For the text-containing cell, return its midpoint in (x, y) coordinate format. 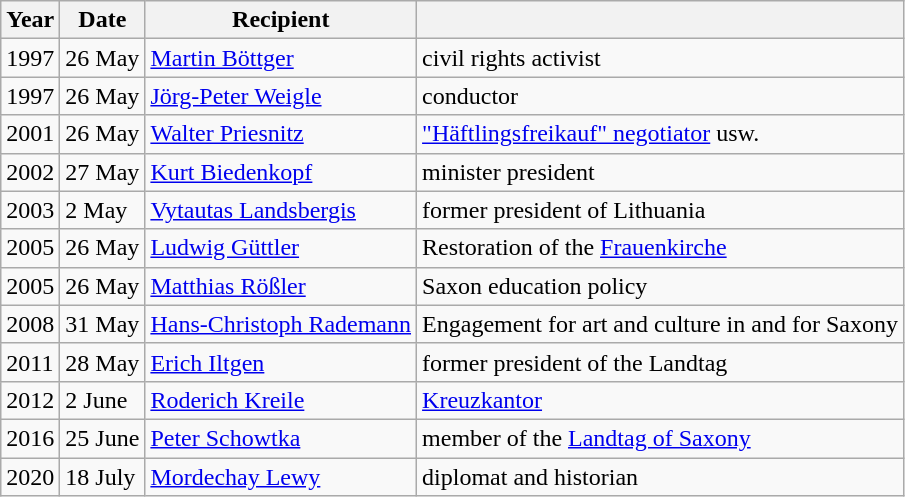
2002 (30, 172)
Recipient (281, 20)
Vytautas Landsbergis (281, 210)
Matthias Rößler (281, 286)
18 July (102, 477)
2016 (30, 438)
Kreuzkantor (660, 400)
conductor (660, 96)
Kurt Biedenkopf (281, 172)
2 June (102, 400)
Walter Priesnitz (281, 134)
"Häftlingsfreikauf" negotiator usw. (660, 134)
2 May (102, 210)
Hans-Christoph Rademann (281, 324)
28 May (102, 362)
member of the Landtag of Saxony (660, 438)
Roderich Kreile (281, 400)
Year (30, 20)
2001 (30, 134)
Mordechay Lewy (281, 477)
Erich Iltgen (281, 362)
Ludwig Güttler (281, 248)
Peter Schowtka (281, 438)
25 June (102, 438)
minister president (660, 172)
former president of Lithuania (660, 210)
Jörg-Peter Weigle (281, 96)
2011 (30, 362)
Saxon education policy (660, 286)
Martin Böttger (281, 58)
Date (102, 20)
civil rights activist (660, 58)
diplomat and historian (660, 477)
2020 (30, 477)
2003 (30, 210)
31 May (102, 324)
2012 (30, 400)
Engagement for art and culture in and for Saxony (660, 324)
2008 (30, 324)
former president of the Landtag (660, 362)
Restoration of the Frauenkirche (660, 248)
27 May (102, 172)
